Pinpoint the cell where the given text exists, returning its (x, y) midpoint coordinate. 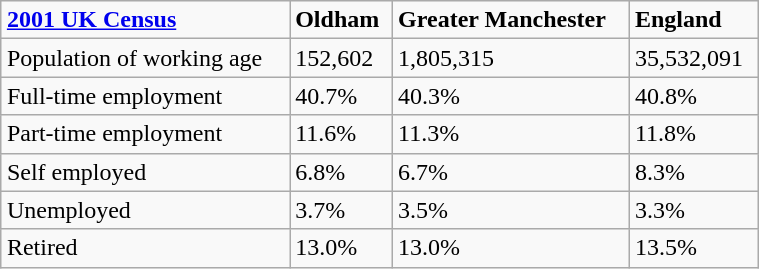
8.3% (694, 172)
Self employed (145, 172)
Population of working age (145, 58)
11.6% (342, 134)
11.8% (694, 134)
6.8% (342, 172)
Unemployed (145, 210)
152,602 (342, 58)
11.3% (512, 134)
Full-time employment (145, 96)
Oldham (342, 20)
3.5% (512, 210)
6.7% (512, 172)
England (694, 20)
13.5% (694, 248)
Greater Manchester (512, 20)
40.7% (342, 96)
2001 UK Census (145, 20)
3.7% (342, 210)
40.3% (512, 96)
Retired (145, 248)
3.3% (694, 210)
35,532,091 (694, 58)
Part-time employment (145, 134)
1,805,315 (512, 58)
40.8% (694, 96)
